Find where the given text appears and provide that cell's center as [X, Y] coordinate. 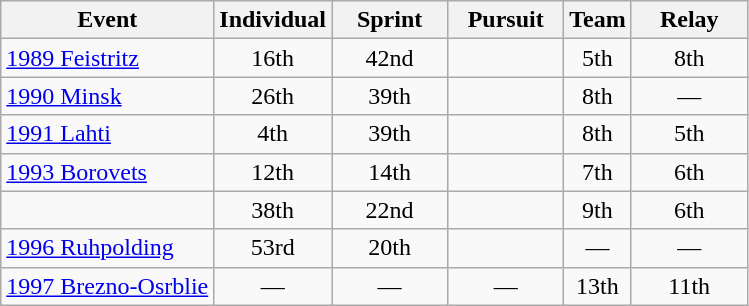
16th [273, 58]
53rd [273, 248]
20th [390, 248]
22nd [390, 210]
1997 Brezno-Osrblie [108, 286]
11th [689, 286]
Event [108, 20]
9th [598, 210]
Sprint [390, 20]
14th [390, 172]
Team [598, 20]
7th [598, 172]
1991 Lahti [108, 134]
12th [273, 172]
26th [273, 96]
4th [273, 134]
1989 Feistritz [108, 58]
42nd [390, 58]
38th [273, 210]
1993 Borovets [108, 172]
13th [598, 286]
Relay [689, 20]
Pursuit [506, 20]
Individual [273, 20]
1996 Ruhpolding [108, 248]
1990 Minsk [108, 96]
